Identify which cell holds the provided text, then report its (x, y) central coordinate. 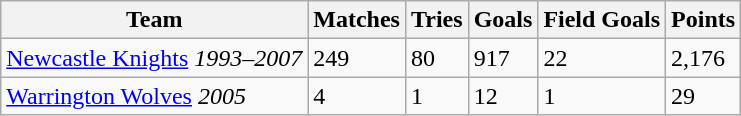
Field Goals (602, 20)
12 (503, 96)
Points (704, 20)
Team (154, 20)
80 (436, 58)
22 (602, 58)
Matches (357, 20)
Goals (503, 20)
Newcastle Knights 1993–2007 (154, 58)
4 (357, 96)
29 (704, 96)
Tries (436, 20)
2,176 (704, 58)
Warrington Wolves 2005 (154, 96)
917 (503, 58)
249 (357, 58)
